Search for the cell housing the specified text and yield its [x, y] center coordinate. 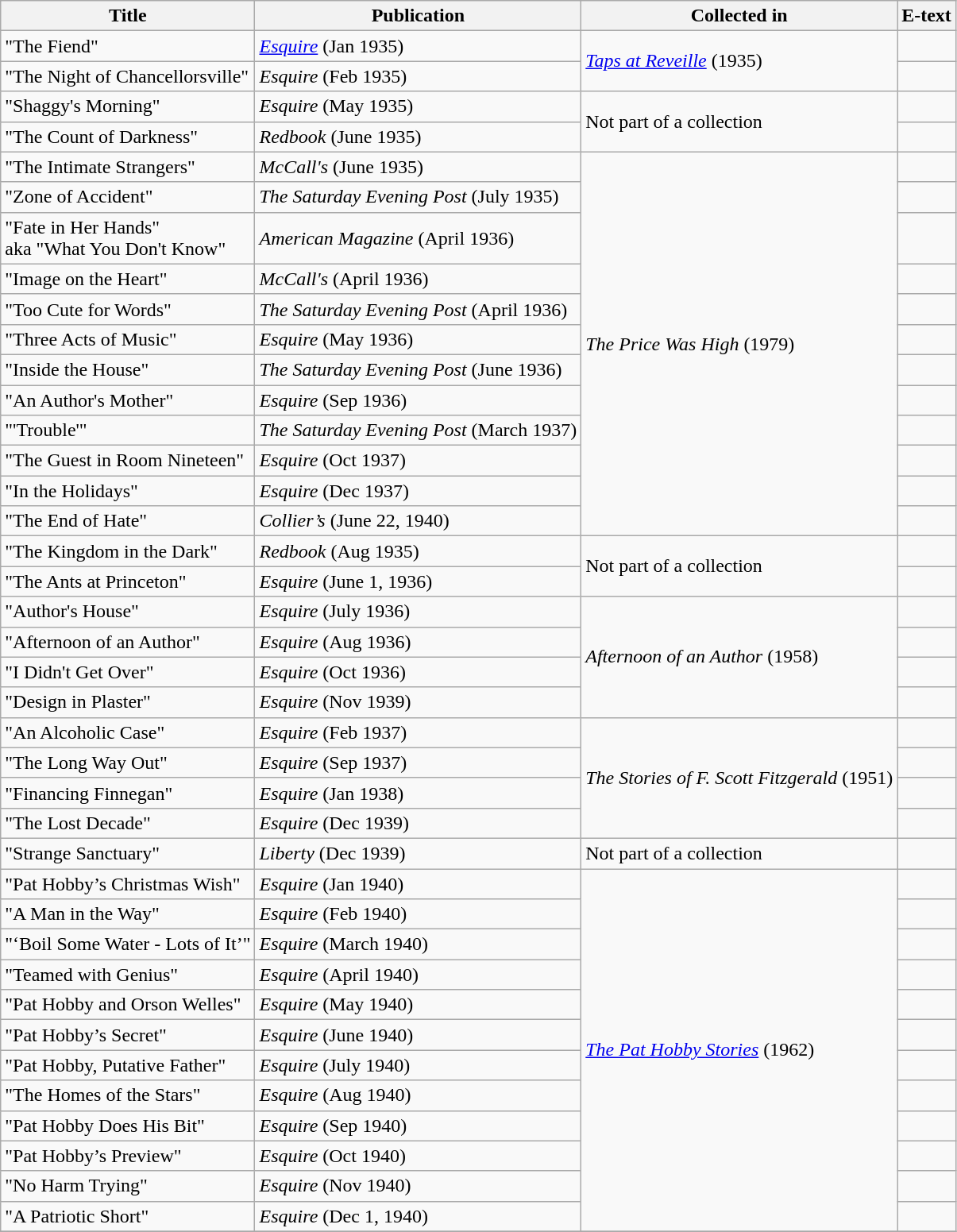
"Pat Hobby and Orson Welles" [128, 1005]
"The Ants at Princeton" [128, 581]
Collected in [739, 16]
"Image on the Heart" [128, 279]
"Fate in Her Hands"aka "What You Don't Know" [128, 238]
Esquire (Sep 1940) [418, 1126]
"Shaggy's Morning" [128, 106]
The Price Was High (1979) [739, 344]
"In the Holidays" [128, 491]
Redbook (Aug 1935) [418, 551]
"The End of Hate" [128, 521]
"The Intimate Strangers" [128, 167]
Afternoon of an Author (1958) [739, 657]
The Pat Hobby Stories (1962) [739, 1050]
"The Kingdom in the Dark" [128, 551]
McCall's (June 1935) [418, 167]
"Financing Finnegan" [128, 793]
Esquire (May 1936) [418, 339]
Esquire (Aug 1940) [418, 1095]
"Pat Hobby’s Christmas Wish" [128, 884]
"No Harm Trying" [128, 1186]
"Teamed with Genius" [128, 975]
Esquire (Aug 1936) [418, 642]
Esquire (Feb 1940) [418, 914]
The Stories of F. Scott Fitzgerald (1951) [739, 778]
"'Trouble'" [128, 431]
Esquire (Jan 1938) [418, 793]
Esquire (Nov 1939) [418, 702]
Esquire (June 1, 1936) [418, 581]
E-text [927, 16]
Esquire (Dec 1937) [418, 491]
"Author's House" [128, 612]
Esquire (June 1940) [418, 1035]
"‘Boil Some Water - Lots of It’" [128, 944]
Esquire (Jan 1935) [418, 46]
The Saturday Evening Post (June 1936) [418, 369]
Collier’s (June 22, 1940) [418, 521]
Esquire (Oct 1937) [418, 461]
Esquire (March 1940) [418, 944]
"Pat Hobby’s Secret" [128, 1035]
The Saturday Evening Post (July 1935) [418, 197]
"Three Acts of Music" [128, 339]
"The Count of Darkness" [128, 137]
Esquire (Oct 1936) [418, 672]
Esquire (Feb 1937) [418, 732]
"An Alcoholic Case" [128, 732]
"A Man in the Way" [128, 914]
Redbook (June 1935) [418, 137]
Esquire (Nov 1940) [418, 1186]
"I Didn't Get Over" [128, 672]
Esquire (May 1935) [418, 106]
Esquire (Oct 1940) [418, 1156]
Esquire (Dec 1939) [418, 823]
"The Night of Chancellorsville" [128, 76]
"The Homes of the Stars" [128, 1095]
"Too Cute for Words" [128, 309]
"The Lost Decade" [128, 823]
"The Guest in Room Nineteen" [128, 461]
Esquire (Feb 1935) [418, 76]
Esquire (Jan 1940) [418, 884]
"Pat Hobby’s Preview" [128, 1156]
"A Patriotic Short" [128, 1216]
Esquire (July 1940) [418, 1065]
Esquire (April 1940) [418, 975]
Title [128, 16]
Esquire (Dec 1, 1940) [418, 1216]
The Saturday Evening Post (March 1937) [418, 431]
The Saturday Evening Post (April 1936) [418, 309]
"Pat Hobby Does His Bit" [128, 1126]
Taps at Reveille (1935) [739, 61]
Esquire (Sep 1936) [418, 400]
American Magazine (April 1936) [418, 238]
Esquire (Sep 1937) [418, 763]
Liberty (Dec 1939) [418, 853]
"The Long Way Out" [128, 763]
"Pat Hobby, Putative Father" [128, 1065]
McCall's (April 1936) [418, 279]
Publication [418, 16]
Esquire (July 1936) [418, 612]
"Inside the House" [128, 369]
"Strange Sanctuary" [128, 853]
Esquire (May 1940) [418, 1005]
"Zone of Accident" [128, 197]
"The Fiend" [128, 46]
"Afternoon of an Author" [128, 642]
"An Author's Mother" [128, 400]
"Design in Plaster" [128, 702]
